For the text-containing cell, return its midpoint in [X, Y] coordinate format. 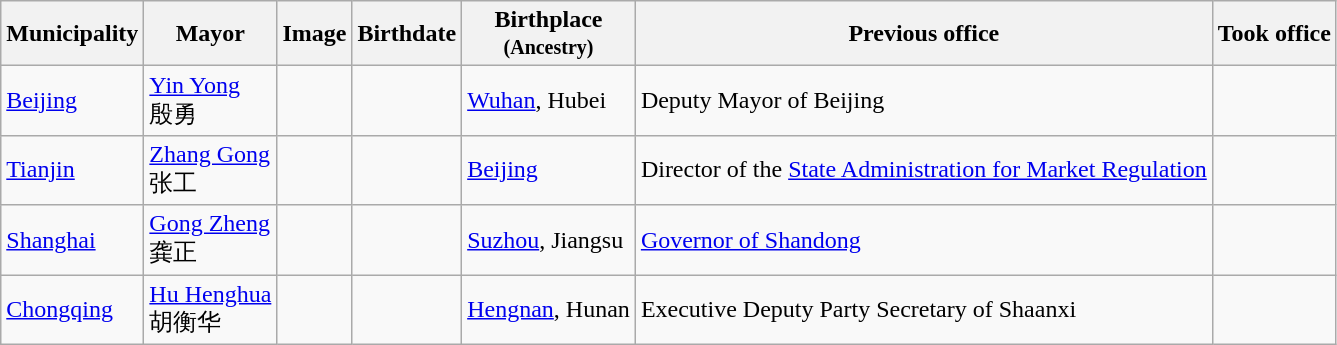
Yin Yong殷勇 [210, 101]
Gong Zheng龚正 [210, 240]
Suzhou, Jiangsu [549, 240]
Executive Deputy Party Secretary of Shaanxi [924, 309]
Municipality [72, 34]
Wuhan, Hubei [549, 101]
Mayor [210, 34]
Tianjin [72, 170]
Took office [1274, 34]
Governor of Shandong [924, 240]
Previous office [924, 34]
Zhang Gong张工 [210, 170]
Director of the State Administration for Market Regulation [924, 170]
Hengnan, Hunan [549, 309]
Shanghai [72, 240]
Hu Henghua胡衡华 [210, 309]
Chongqing [72, 309]
Birthdate [407, 34]
Birthplace(Ancestry) [549, 34]
Deputy Mayor of Beijing [924, 101]
Image [314, 34]
